Locate the cell with the specified text and output its (x, y) center coordinate. 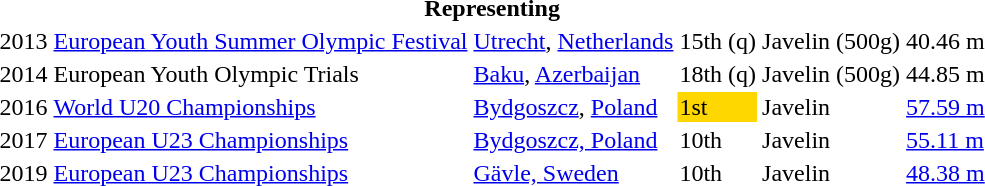
15th (q) (718, 41)
18th (q) (718, 74)
10th (718, 140)
1st (718, 107)
European U23 Championships (260, 140)
World U20 Championships (260, 107)
Baku, Azerbaijan (574, 74)
European Youth Summer Olympic Festival (260, 41)
European Youth Olympic Trials (260, 74)
Utrecht, Netherlands (574, 41)
